Return the (X, Y) coordinate for the center point of the cell that contains the specified text.  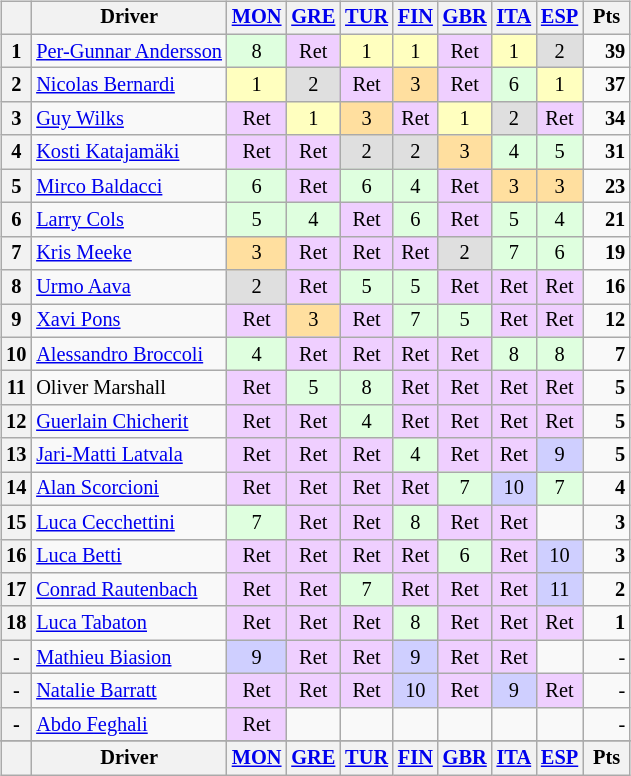
Jari-Matti Latvala (129, 455)
Conrad Rautenbach (129, 590)
39 (606, 51)
19 (606, 253)
15 (16, 522)
Luca Tabaton (129, 623)
Mirco Baldacci (129, 186)
Per-Gunnar Andersson (129, 51)
Kosti Katajamäki (129, 152)
Abdo Feghali (129, 724)
Kris Meeke (129, 253)
Guerlain Chicherit (129, 422)
Luca Cecchettini (129, 522)
Luca Betti (129, 556)
Urmo Aava (129, 287)
34 (606, 119)
Larry Cols (129, 220)
Alessandro Broccoli (129, 354)
Alan Scorcioni (129, 489)
Mathieu Biasion (129, 657)
31 (606, 152)
Guy Wilks (129, 119)
18 (16, 623)
21 (606, 220)
17 (16, 590)
Oliver Marshall (129, 388)
Nicolas Bernardi (129, 85)
37 (606, 85)
14 (16, 489)
23 (606, 186)
13 (16, 455)
Natalie Barratt (129, 691)
Xavi Pons (129, 321)
